Search for the cell housing the specified text and yield its [x, y] center coordinate. 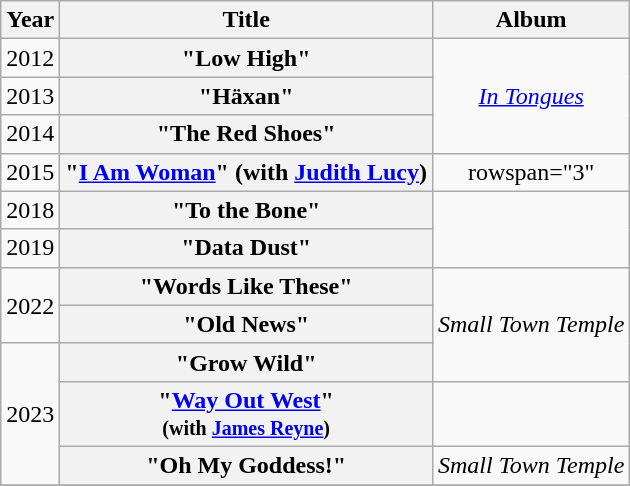
2015 [30, 172]
"To the Bone" [246, 210]
Album [530, 20]
2014 [30, 134]
"Häxan" [246, 96]
"Low High" [246, 58]
Year [30, 20]
Title [246, 20]
2013 [30, 96]
In Tongues [530, 96]
"The Red Shoes" [246, 134]
"Way Out West" (with James Reyne) [246, 414]
"I Am Woman" (with Judith Lucy) [246, 172]
"Data Dust" [246, 248]
2023 [30, 414]
2022 [30, 305]
2018 [30, 210]
"Words Like These" [246, 286]
"Grow Wild" [246, 362]
"Oh My Goddess!" [246, 465]
2012 [30, 58]
2019 [30, 248]
"Old News" [246, 324]
rowspan="3" [530, 172]
